Identify which cell holds the provided text, then report its (X, Y) central coordinate. 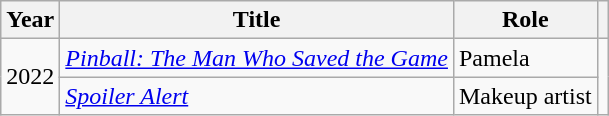
Title (257, 20)
2022 (30, 77)
Pinball: The Man Who Saved the Game (257, 58)
Spoiler Alert (257, 96)
Pamela (525, 58)
Role (525, 20)
Year (30, 20)
Makeup artist (525, 96)
